Search for the cell housing the specified text and yield its (X, Y) center coordinate. 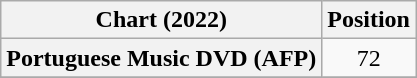
Chart (2022) (162, 20)
Position (369, 20)
Portuguese Music DVD (AFP) (162, 58)
72 (369, 58)
